Extract the [x, y] coordinate from the center of the cell holding the provided text.  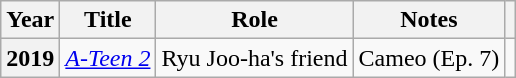
Year [30, 20]
A-Teen 2 [108, 58]
Role [254, 20]
Title [108, 20]
Cameo (Ep. 7) [429, 58]
Ryu Joo-ha's friend [254, 58]
2019 [30, 58]
Notes [429, 20]
